Locate the cell with the specified text and output its [X, Y] center coordinate. 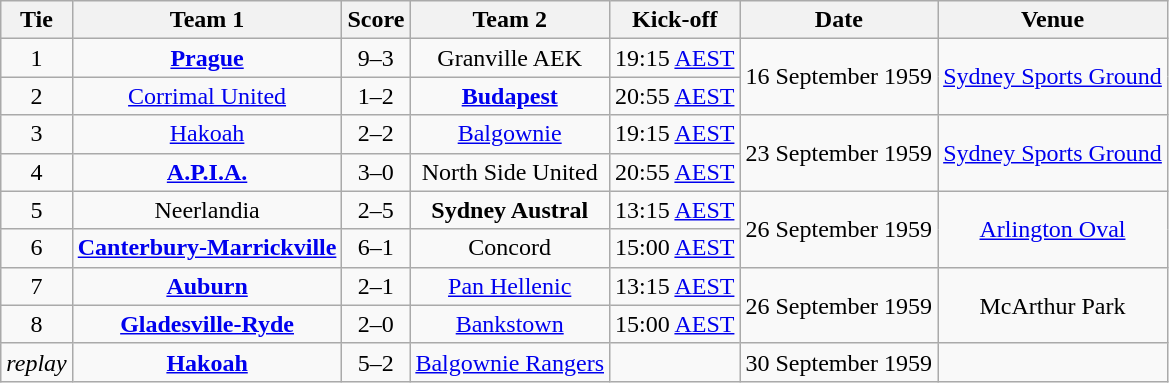
Balgownie [510, 134]
Neerlandia [207, 210]
Auburn [207, 286]
6 [36, 248]
7 [36, 286]
Venue [1053, 20]
Canterbury-Marrickville [207, 248]
5 [36, 210]
4 [36, 172]
2–5 [376, 210]
5–2 [376, 362]
6–1 [376, 248]
Concord [510, 248]
2–0 [376, 324]
Team 1 [207, 20]
1 [36, 58]
Bankstown [510, 324]
Budapest [510, 96]
North Side United [510, 172]
A.P.I.A. [207, 172]
Score [376, 20]
Pan Hellenic [510, 286]
Date [839, 20]
replay [36, 362]
Granville AEK [510, 58]
Tie [36, 20]
McArthur Park [1053, 305]
2 [36, 96]
Kick-off [675, 20]
Gladesville-Ryde [207, 324]
9–3 [376, 58]
23 September 1959 [839, 153]
1–2 [376, 96]
Team 2 [510, 20]
2–2 [376, 134]
3 [36, 134]
Prague [207, 58]
Corrimal United [207, 96]
2–1 [376, 286]
30 September 1959 [839, 362]
Arlington Oval [1053, 229]
Sydney Austral [510, 210]
16 September 1959 [839, 77]
8 [36, 324]
3–0 [376, 172]
Balgownie Rangers [510, 362]
